Find where the given text appears and provide that cell's center as [x, y] coordinate. 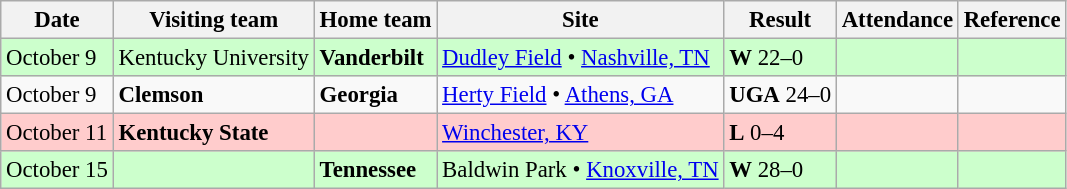
Visiting team [214, 20]
Kentucky University [214, 58]
Clemson [214, 95]
Reference [1012, 20]
Site [580, 20]
October 15 [57, 170]
Tennessee [376, 170]
Vanderbilt [376, 58]
Georgia [376, 95]
Home team [376, 20]
UGA 24–0 [780, 95]
L 0–4 [780, 133]
Baldwin Park • Knoxville, TN [580, 170]
Dudley Field • Nashville, TN [580, 58]
Attendance [897, 20]
W 22–0 [780, 58]
October 11 [57, 133]
Date [57, 20]
Kentucky State [214, 133]
Winchester, KY [580, 133]
Result [780, 20]
W 28–0 [780, 170]
Herty Field • Athens, GA [580, 95]
